For the text-containing cell, return its midpoint in (x, y) coordinate format. 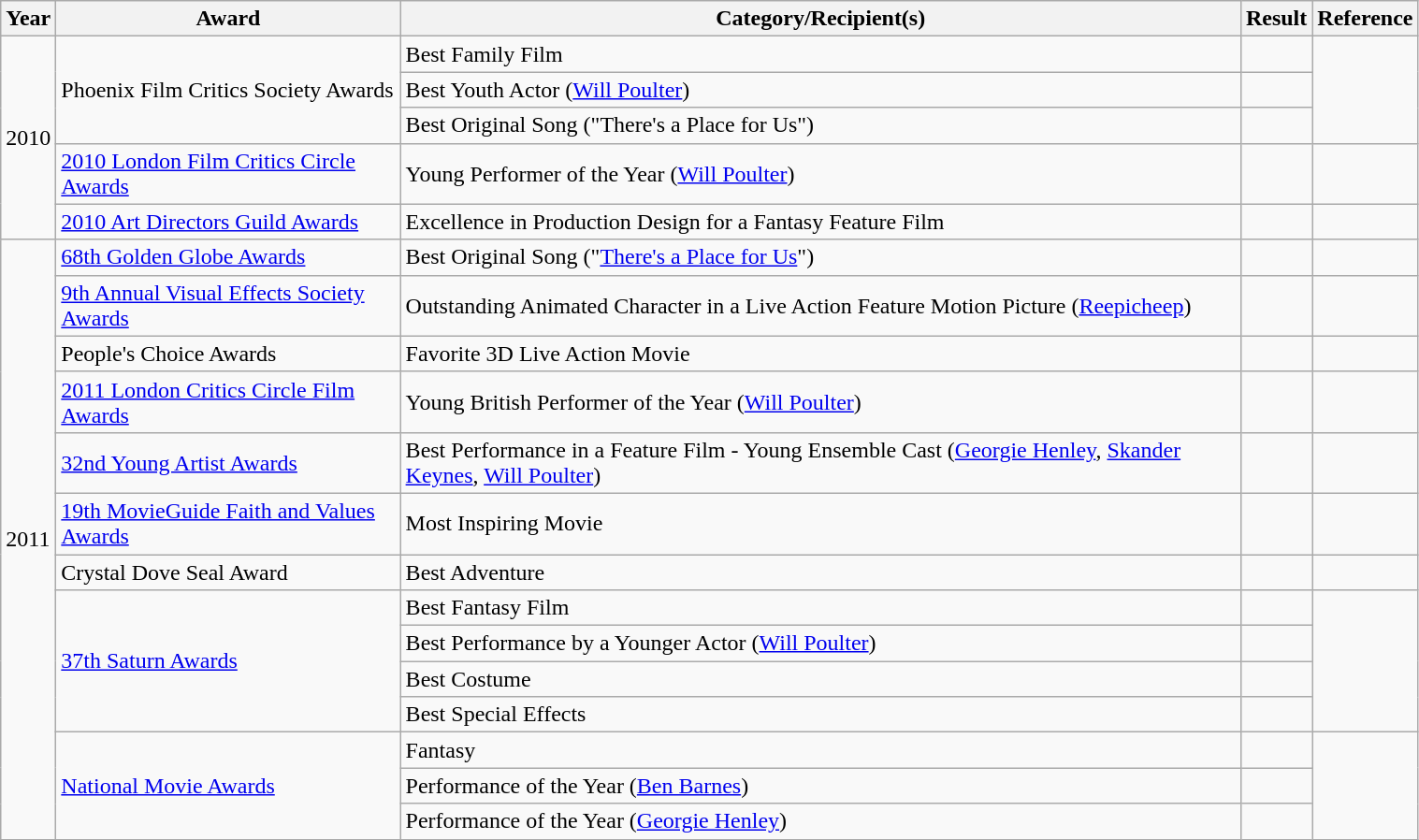
Young Performer of the Year (Will Poulter) (820, 174)
Award (228, 19)
2010 London Film Critics Circle Awards (228, 174)
Most Inspiring Movie (820, 524)
19th MovieGuide Faith and Values Awards (228, 524)
Year (28, 19)
Crystal Dove Seal Award (228, 572)
68th Golden Globe Awards (228, 257)
Best Costume (820, 679)
2010 Art Directors Guild Awards (228, 222)
9th Annual Visual Effects Society Awards (228, 305)
Favorite 3D Live Action Movie (820, 354)
National Movie Awards (228, 786)
2011 (28, 539)
Category/Recipient(s) (820, 19)
Best Special Effects (820, 715)
Outstanding Animated Character in a Live Action Feature Motion Picture (Reepicheep) (820, 305)
Best Family Film (820, 54)
Result (1276, 19)
Reference (1366, 19)
Phoenix Film Critics Society Awards (228, 90)
Best Fantasy Film (820, 608)
37th Saturn Awards (228, 661)
Best Performance in a Feature Film - Young Ensemble Cast (Georgie Henley, Skander Keynes, Will Poulter) (820, 462)
Best Adventure (820, 572)
People's Choice Awards (228, 354)
32nd Young Artist Awards (228, 462)
Young British Performer of the Year (Will Poulter) (820, 402)
Excellence in Production Design for a Fantasy Feature Film (820, 222)
Fantasy (820, 750)
Performance of the Year (Georgie Henley) (820, 821)
2010 (28, 138)
2011 London Critics Circle Film Awards (228, 402)
Best Performance by a Younger Actor (Will Poulter) (820, 644)
Performance of the Year (Ben Barnes) (820, 786)
Best Youth Actor (Will Poulter) (820, 90)
